Search for the cell housing the specified text and yield its [X, Y] center coordinate. 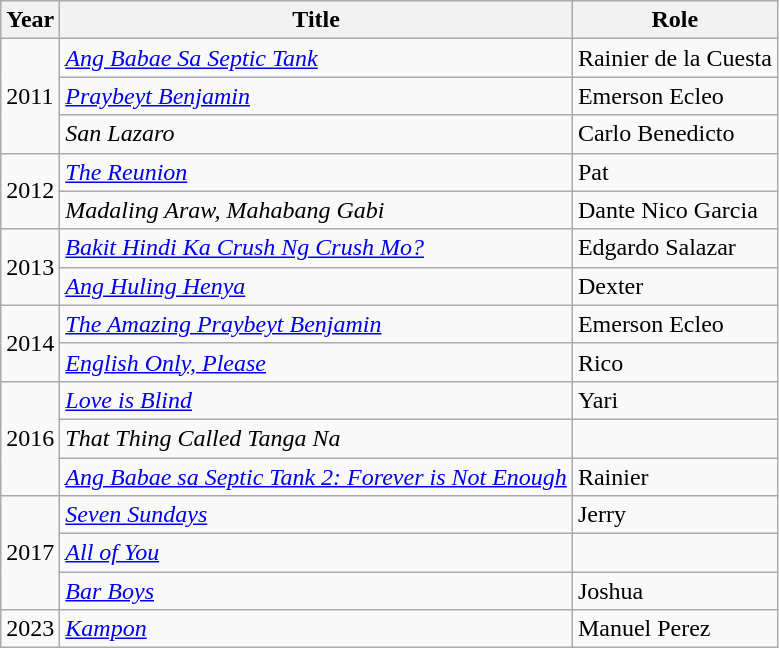
2014 [30, 343]
Carlo Benedicto [674, 134]
Rainier de la Cuesta [674, 58]
Madaling Araw, Mahabang Gabi [316, 210]
Yari [674, 400]
Pat [674, 172]
Ang Huling Henya [316, 286]
Year [30, 20]
Rainier [674, 477]
Seven Sundays [316, 515]
The Amazing Praybeyt Benjamin [316, 324]
Ang Babae sa Septic Tank 2: Forever is Not Enough [316, 477]
2016 [30, 438]
That Thing Called Tanga Na [316, 438]
Title [316, 20]
All of You [316, 553]
The Reunion [316, 172]
2012 [30, 191]
Kampon [316, 629]
Love is Blind [316, 400]
Edgardo Salazar [674, 248]
Ang Babae Sa Septic Tank [316, 58]
San Lazaro [316, 134]
2013 [30, 267]
Jerry [674, 515]
2011 [30, 96]
2023 [30, 629]
Role [674, 20]
Manuel Perez [674, 629]
English Only, Please [316, 362]
2017 [30, 553]
Dante Nico Garcia [674, 210]
Bakit Hindi Ka Crush Ng Crush Mo? [316, 248]
Bar Boys [316, 591]
Joshua [674, 591]
Dexter [674, 286]
Rico [674, 362]
Praybeyt Benjamin [316, 96]
